Return (x, y) of the center of cell containing provided text 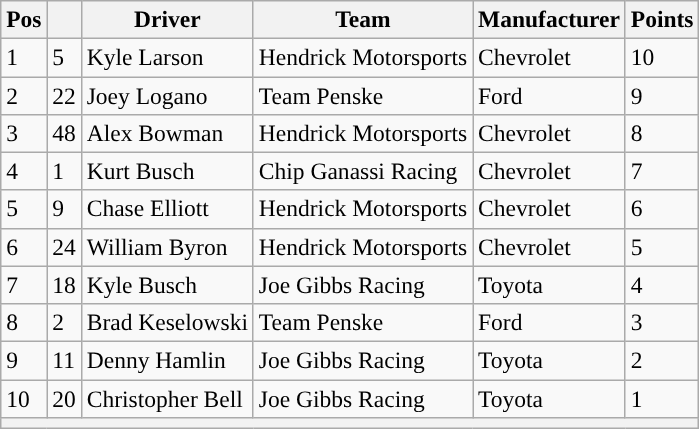
Driver (167, 19)
Kurt Busch (167, 171)
Christopher Bell (167, 398)
Alex Bowman (167, 133)
18 (64, 285)
Team (362, 19)
Joey Logano (167, 95)
Chip Ganassi Racing (362, 171)
Denny Hamlin (167, 360)
William Byron (167, 247)
20 (64, 398)
Brad Keselowski (167, 322)
24 (64, 247)
Chase Elliott (167, 209)
Kyle Busch (167, 285)
48 (64, 133)
11 (64, 360)
Pos (24, 19)
Points (662, 19)
Kyle Larson (167, 57)
Manufacturer (550, 19)
22 (64, 95)
